Locate the cell with the specified text and output its (x, y) center coordinate. 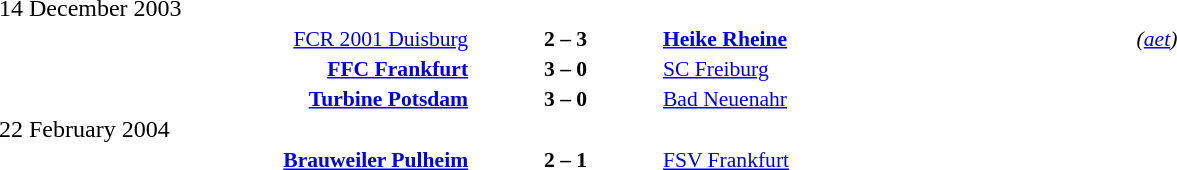
SC Freiburg (897, 68)
Heike Rheine (897, 38)
2 – 3 (566, 38)
Bad Neuenahr (897, 98)
